Capture the cell that displays the provided text and extract its [x, y] central coordinate. 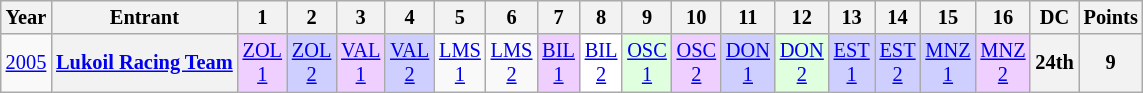
BIL2 [602, 63]
10 [696, 17]
7 [558, 17]
24th [1054, 63]
EST1 [852, 63]
12 [802, 17]
Lukoil Racing Team [144, 63]
5 [460, 17]
DON1 [748, 63]
BIL1 [558, 63]
OSC1 [646, 63]
LMS2 [512, 63]
MNZ1 [948, 63]
EST2 [898, 63]
MNZ2 [1002, 63]
4 [410, 17]
VAL1 [360, 63]
Points [1111, 17]
16 [1002, 17]
13 [852, 17]
2005 [26, 63]
Year [26, 17]
ZOL1 [262, 63]
LMS1 [460, 63]
1 [262, 17]
DC [1054, 17]
14 [898, 17]
11 [748, 17]
2 [312, 17]
ZOL2 [312, 63]
VAL2 [410, 63]
OSC2 [696, 63]
6 [512, 17]
DON2 [802, 63]
3 [360, 17]
Entrant [144, 17]
8 [602, 17]
15 [948, 17]
